Identify which cell holds the provided text, then report its [x, y] central coordinate. 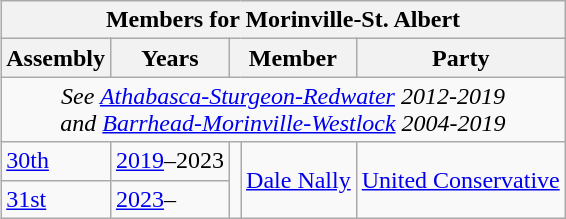
Years [170, 58]
Dale Nally [299, 180]
30th [56, 161]
2019–2023 [170, 161]
United Conservative [460, 180]
Member [292, 58]
Assembly [56, 58]
Party [460, 58]
31st [56, 199]
2023– [170, 199]
Members for Morinville-St. Albert [284, 20]
See Athabasca-Sturgeon-Redwater 2012-2019and Barrhead-Morinville-Westlock 2004-2019 [284, 110]
